For the text-containing cell, return its midpoint in [x, y] coordinate format. 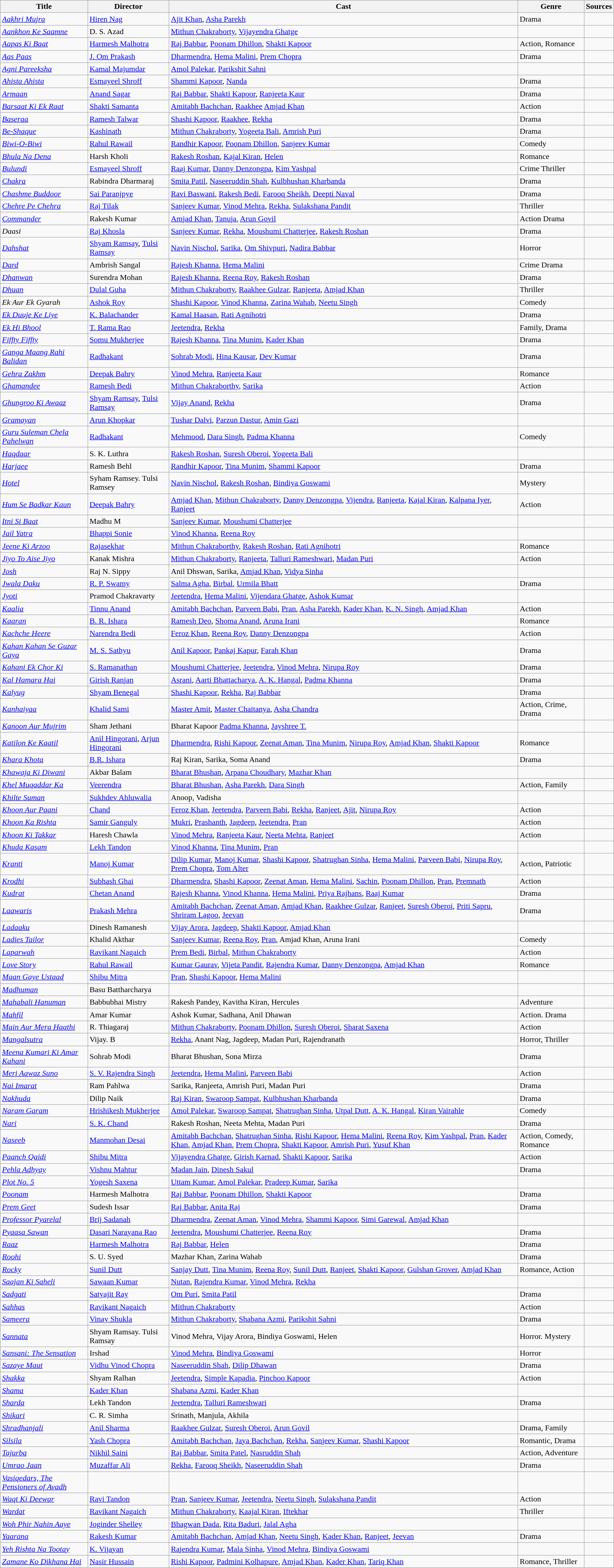
Ahista Ahista [44, 81]
Khalid Akthar [128, 940]
Chand [128, 810]
S. U. Syed [128, 1257]
Raakhee Gulzar, Suresh Oberoi, Arun Govil [343, 1428]
Dilip Kumar, Manoj Kumar, Shashi Kapoor, Shatrughan Sinha, Hema Malini, Parveen Babi, Nirupa Roy, Prem Chopra, Tom Alter [343, 864]
Mithun Chakraborty, Raakhee Gulzar, Ranjeeta, Amjad Khan [343, 290]
Ghamandee [44, 386]
Amol Palekar, Swaroop Sampat, Shatrughan Sinha, Utpal Dutt, A. K. Hangal, Kiran Vairahle [343, 1111]
Jeetendra, Rekha [343, 327]
Saajan Ki Saheli [44, 1282]
Kaaran [44, 621]
Ramesh Bedi [128, 386]
Ambrish Sangal [128, 265]
Rajesh Khanna, Reena Roy, Rakesh Roshan [343, 277]
Asrani, Aarti Bhattacharya, A. K. Hangal, Padma Khanna [343, 680]
Action, Crime, Drama [551, 709]
J. Om Prakash [128, 56]
Sohrab Modi [128, 1056]
Be-Shaque [44, 131]
M. S. Sathyu [128, 650]
Shikari [44, 1415]
Jail Yatra [44, 534]
Rekha, Anant Nag, Jagdeep, Madan Puri, Rajendranath [343, 1039]
Biwi-O-Biwi [44, 144]
Jeetendra, Talluri Rameshwari [343, 1403]
Raj Kiran, Swaroop Sampat, Kulbhushan Kharbanda [343, 1098]
Nasir Hussain [128, 1561]
Mahabali Hanuman [44, 1002]
Bhula Na Dena [44, 156]
Mystery [551, 483]
Kanhaiyaa [44, 709]
Dasari Narayana Rao [128, 1232]
Om Puri, Smita Patil [343, 1294]
Woh Phir Nahin Aaye [44, 1524]
Sukhdev Ahluwalia [128, 797]
Shammi Kapoor, Nanda [343, 81]
Prem Bedi, Birbal, Mithun Chakraborty [343, 952]
Sazaye Maut [44, 1365]
Madhu M [128, 521]
Dinesh Ramanesh [128, 927]
Crime Drama [551, 265]
Meena Kumari Ki Amar Kahani [44, 1056]
Dhanwan [44, 277]
Kaalia [44, 609]
Mukri, Prashanth, Jagdeep, Jeetendra, Pran [343, 822]
Amitabh Bachchan, Raakhee Amjad Khan [343, 106]
Moushumi Chatterjee, Jeetendra, Vinod Mehra, Nirupa Roy [343, 667]
Poonam [44, 1194]
Raj Babbar, Anita Raj [343, 1207]
Waqt Ki Deewar [44, 1499]
Haqdaar [44, 454]
Rocky [44, 1269]
Sohrab Modi, Hina Kausar, Dev Kumar [343, 357]
Kranti [44, 864]
Amitabh Bachchan, Zeenat Aman, Amjad Khan, Raakhee Gulzar, Ranjeet, Suresh Oberoi, Priti Sapru, Shriram Lagoo, Jeevan [343, 911]
Rakesh Roshan, Kajal Kiran, Helen [343, 156]
Sanjeev Kumar, Rekha, Moushumi Chatterjee, Rakesh Roshan [343, 231]
Akbar Balam [128, 772]
Amitabh Bachchan, Parveen Babi, Pran, Asha Parekh, Kader Khan, K. N. Singh, Amjad Khan [343, 609]
Aapas Ki Baat [44, 44]
Ramesh Behl [128, 466]
Mehmood, Dara Singh, Padma Khanna [343, 437]
Yash Chopra [128, 1440]
Dilip Naik [128, 1098]
Chetan Anand [128, 893]
Gehra Zakhm [44, 373]
Basu Battharcharya [128, 990]
Rishi Kapoor, Padmini Kolhapure, Amjad Khan, Kader Khan, Tariq Khan [343, 1561]
Sameera [44, 1319]
Raj N. Sippy [128, 571]
Meri Aawaz Suno [44, 1073]
Action Drama [551, 219]
Jeetendra, Simple Kapadia, Pinchoo Kapoor [343, 1378]
Ashok Roy [128, 302]
Nikhil Saini [128, 1453]
Amar Kumar [128, 1014]
Bulundi [44, 169]
Feroz Khan, Jeetendra, Parveen Babi, Rekha, Ranjeet, Ajit, Nirupa Roy [343, 810]
Sarika, Ranjeeta, Amrish Puri, Madan Puri [343, 1086]
Commander [44, 219]
Agni Pareeksha [44, 69]
Baseraa [44, 119]
Pran, Shashi Kapoor, Hema Malini [343, 977]
S. Ramanathan [128, 667]
Rakesh Roshan, Neeta Mehta, Madan Puri [343, 1123]
Mithun Chakraborty [343, 1307]
Anil Hingorani, Arjun Hingorani [128, 743]
Ram Pahlwa [128, 1086]
Gramayan [44, 420]
Jeetendra, Moushumi Chatterjee, Reena Roy [343, 1232]
Naram Garam [44, 1111]
Khara Khota [44, 760]
Mithun Chakraborty, Shabana Azmi, Parikshit Sahni [343, 1319]
Mithun Chakraborthy, Sarika [343, 386]
Raj Kiran, Sarika, Soma Anand [343, 760]
Nutan, Rajendra Kumar, Vinod Mehra, Rekha [343, 1282]
Dahshat [44, 248]
Mithun Chakraborty, Kaajal Kiran, Iftekhar [343, 1512]
Madhuman [44, 990]
Raj Babbar, Smita Patel, Nasruddin Shah [343, 1453]
Ravi Tandon [128, 1499]
Plot No. 5 [44, 1182]
Vasiqedars, The Pensioners of Avadh [44, 1482]
Sanjeev Kumar, Moushumi Chatterjee [343, 521]
Khuda Kasam [44, 847]
B. R. Ishara [128, 621]
Ek Aur Ek Gyarah [44, 302]
Adventure [551, 1002]
Raj Babbar, Helen [343, 1244]
Raaz [44, 1244]
Chehre Pe Chehra [44, 206]
Rekha, Farooq Sheikh, Naseeruddin Shah [343, 1465]
T. Rama Rao [128, 327]
Sannata [44, 1336]
Kalyug [44, 692]
C. R. Simha [128, 1415]
Nari [44, 1123]
Director [128, 7]
Sawaan Kumar [128, 1282]
Sanjay Dutt, Tina Munim, Reena Roy, Sunil Dutt, Ranjeet, Shakti Kapoor, Gulshan Grover, Amjad Khan [343, 1269]
Ajit Khan, Asha Parekh [343, 19]
Anand Sagar [128, 94]
Kamal Majumdar [128, 69]
K. Vijayan [128, 1549]
Mithun Chakraborty, Ranjeeta, Talluri Rameshwari, Madan Puri [343, 559]
Roohi [44, 1257]
Kal Hamara Hai [44, 680]
Prakash Mehra [128, 911]
Bharat Bhushan, Asha Parekh, Dara Singh [343, 785]
Rajesh Khanna, Tina Munim, Kader Khan [343, 340]
Subhash Ghai [128, 881]
Kanoon Aur Mujrim [44, 726]
Khilte Suman [44, 797]
Tajurba [44, 1453]
Manmohan Desai [128, 1140]
Shashi Kapoor, Raakhee, Rekha [343, 119]
Samir Ganguly [128, 822]
Khawaja Ki Diwani [44, 772]
Navin Nischol, Sarika, Om Shivpuri, Nadira Babbar [343, 248]
Rakesh Pandey, Kavitha Kiran, Hercules [343, 1002]
Action. Drama [551, 1014]
Vinod Mehra, Ranjeeta Kaur, Neeta Mehta, Ranjeet [343, 835]
Vinod Mehra, Ranjeeta Kaur [343, 373]
Hrishikesh Mukherjee [128, 1111]
Action, Romance [551, 44]
Bharat Kapoor Padma Khanna, Jayshree T. [343, 726]
Anil Dhswan, Sarika, Amjad Khan, Vidya Sinha [343, 571]
Josh [44, 571]
Joginder Shelley [128, 1524]
Vinod Mehra, Bindiya Goswami [343, 1353]
Brij Sadanah [128, 1219]
Somu Mukherjee [128, 340]
Bhappi Sonie [128, 534]
Randhir Kapoor, Poonam Dhillon, Sanjeev Kumar [343, 144]
Mahfil [44, 1014]
Pyaasa Sawan [44, 1232]
Zamane Ko Dikhana Hai [44, 1561]
Armaan [44, 94]
Jiyo To Aise Jiyo [44, 559]
Vijayendra Ghatge, Girish Karnad, Shakti Kapoor, Sarika [343, 1157]
Vijay. B [128, 1039]
Horror, Thriller [551, 1039]
Action, Family [551, 785]
Khalid Sami [128, 709]
Ladaaku [44, 927]
Yaarana [44, 1537]
Rakesh Roshan, Suresh Oberoi, Yogeeta Bali [343, 454]
B.R. Ishara [128, 760]
Shradhanjali [44, 1428]
Amjad Khan, Mithun Chakraborty, Danny Denzongpa, Vijendra, Ranjeeta, Kajal Kiran, Kalpana Iyer, Ranjeet [343, 504]
Mithun Chakraborty, Yogeeta Bali, Amrish Puri [343, 131]
Family, Drama [551, 327]
Prem Geet [44, 1207]
Daasi [44, 231]
D. S. Azad [128, 31]
Shyam Ramsay. Tulsi Ramsay [128, 1336]
Dharmendra, Zeenat Aman, Vinod Mehra, Shammi Kapoor, Simi Garewal, Amjad Khan [343, 1219]
Vinod Khanna, Reena Roy [343, 534]
Amitabh Bachchan, Amjad Khan, Neetu Singh, Kader Khan, Ranjeet, Jeevan [343, 1537]
Ladies Tailor [44, 940]
Dulal Guha [128, 290]
S. V. Rajendra Singh [128, 1073]
Harjaee [44, 466]
Shabana Azmi, Kader Khan [343, 1390]
Vijay Arora, Jagdeep, Shakti Kapoor, Amjad Khan [343, 927]
Vidhu Vinod Chopra [128, 1365]
Krodhi [44, 881]
Dhuan [44, 290]
Naseeruddin Shah, Dilip Dhawan [343, 1365]
Yeh Rishta Na Tootay [44, 1549]
Action, Adventure [551, 1453]
Rabindra Dharmaraj [128, 181]
Barsaat Ki Ek Raat [44, 106]
Jeene Ki Arzoo [44, 546]
Vinod Mehra, Vijay Arora, Bindiya Goswami, Helen [343, 1336]
Surendra Mohan [128, 277]
Shyam Benegal [128, 692]
Horror. Mystery [551, 1336]
Vishnu Mahtur [128, 1169]
Ek Hi Bhool [44, 327]
Sanjeev Kumar, Vinod Mehra, Rekha, Sulakshana Pandit [343, 206]
Ghungroo Ki Awaaz [44, 403]
Haresh Chawla [128, 835]
Sham Jethani [128, 726]
Harsh Kholi [128, 156]
Paanch Qaidi [44, 1157]
Srinath, Manjula, Akhila [343, 1415]
Ashok Kumar, Sadhana, Anil Dhawan [343, 1014]
Mazhar Khan, Zarina Wahab [343, 1257]
Yogesh Saxena [128, 1182]
Love Story [44, 965]
Romance, Action [551, 1269]
Maan Gaye Ustaad [44, 977]
Khoon Ki Takkar [44, 835]
Sources [599, 7]
Madan Jain, Dinesh Sakul [343, 1169]
Tushar Dalvi, Parzun Dastur, Amin Gazi [343, 420]
Navin Nischol, Rakesh Roshan, Bindiya Goswami [343, 483]
Syham Ramsey. Tulsi Ramsey [128, 483]
Sunil Dutt [128, 1269]
Anil Kapoor, Pankaj Kapur, Farah Khan [343, 650]
Nai Imarat [44, 1086]
Vinod Khanna, Tina Munim, Pran [343, 847]
Chashme Buddoor [44, 194]
Bharat Bhushan, Arpana Choudhary, Mazhar Khan [343, 772]
Ravi Baswani, Rakesh Bedi, Farooq Sheikh, Deepti Naval [343, 194]
Guru Suleman Chela Pahelwan [44, 437]
Shakka [44, 1378]
Amol Palekar, Parikshit Sahni [343, 69]
Veerendra [128, 785]
Mithun Chakraborty, Poonam Dhillon, Suresh Oberoi, Sharat Saxena [343, 1027]
K. Balachander [128, 315]
Manoj Kumar [128, 864]
Itni Si Baat [44, 521]
Aakhri Mujra [44, 19]
Title [44, 7]
Dharmendra, Hema Malini, Prem Chopra [343, 56]
Shashi Kapoor, Rekha, Raj Babbar [343, 692]
Ek Duuje Ke Liye [44, 315]
Mangalsutra [44, 1039]
Ganga Maang Rahi Balidan [44, 357]
Sharda [44, 1403]
Dard [44, 265]
Randhir Kapoor, Tina Munim, Shammi Kapoor [343, 466]
Dharmendra, Shashi Kapoor, Zeenat Aman, Hema Malini, Sachin, Poonam Dhillon, Pran, Premnath [343, 881]
Shashi Kapoor, Vinod Khanna, Zarina Wahab, Neetu Singh [343, 302]
Raj Babbar, Shakti Kapoor, Ranjeeta Kaur [343, 94]
Hum Se Badkar Kaun [44, 504]
Tinnu Anand [128, 609]
Hiren Nag [128, 19]
S. K. Luthra [128, 454]
Kumar Gaurav, Vijeta Pandit, Rajendra Kumar, Danny Denzongpa, Amjad Khan [343, 965]
Sai Paranjpye [128, 194]
Sanjeev Kumar, Reena Roy, Pran, Amjad Khan, Aruna Irani [343, 940]
Kudrat [44, 893]
Kanak Mishra [128, 559]
Feroz Khan, Reena Roy, Danny Denzongpa [343, 634]
Amitabh Bachchan, Jaya Bachchan, Rekha, Sanjeev Kumar, Shashi Kapoor [343, 1440]
Ramesh Talwar [128, 119]
Raj Khosla [128, 231]
Nakhuda [44, 1098]
Girish Ranjan [128, 680]
Kamal Haasan, Rati Agnihotri [343, 315]
Muzaffar Ali [128, 1465]
Romantic, Drama [551, 1440]
Action, Comedy, Romance [551, 1140]
Aankhon Ke Saamne [44, 31]
Smita Patil, Naseeruddin Shah, Kulbhushan Kharbanda [343, 181]
Crime Thriller [551, 169]
Wardat [44, 1512]
Pehla Adhyay [44, 1169]
Uttam Kumar, Amol Palekar, Pradeep Kumar, Sarika [343, 1182]
Kashinath [128, 131]
Khoon Aur Paani [44, 810]
Shyam Ralhan [128, 1378]
Dharmendra, Rishi Kapoor, Zeenat Aman, Tina Munim, Nirupa Roy, Amjad Khan, Shakti Kapoor [343, 743]
Narendra Bedi [128, 634]
Chakra [44, 181]
Katilon Ke Kaatil [44, 743]
Sansani: The Sensation [44, 1353]
Shama [44, 1390]
Master Amit, Master Chaitanya, Asha Chandra [343, 709]
Fiffty Fiffty [44, 340]
Hotel [44, 483]
Rajesh Khanna, Hema Malini [343, 265]
Shakti Samanta [128, 106]
Anil Sharma [128, 1428]
Sahhas [44, 1307]
Jeetendra, Hema Malini, Parveen Babi [343, 1073]
Kahan Kahan Se Guzar Gaya [44, 650]
Jeetendra, Hema Malini, Vijendara Ghatge, Ashok Kumar [343, 596]
Mithun Chakraborty, Vijayendra Ghatge [343, 31]
Sudesh Issar [128, 1207]
Mithun Chakraborthy, Rakesh Roshan, Rati Agnihotri [343, 546]
Vijay Anand, Rekha [343, 403]
Pramod Chakravarty [128, 596]
Arun Khopkar [128, 420]
R. Thiagaraj [128, 1027]
Irshad [128, 1353]
Romance, Thriller [551, 1561]
Kader Khan [128, 1390]
Genre [551, 7]
Rajendra Kumar, Mala Sinha, Vinod Mehra, Bindiya Goswami [343, 1549]
Khel Muqaddar Ka [44, 785]
Sadgati [44, 1294]
Pran, Sanjeev Kumar, Jeetendra, Neetu Singh, Sulakshana Pandit [343, 1499]
Bharat Bhushan, Sona Mirza [343, 1056]
Rajasekhar [128, 546]
Kachche Heere [44, 634]
Laawaris [44, 911]
Laparwah [44, 952]
Professor Pyarelal [44, 1219]
Silsila [44, 1440]
R. P. Swamy [128, 583]
Khoon Ka Rishta [44, 822]
Naseeb [44, 1140]
Rajesh Khanna, Vinod Khanna, Hema Malini, Priya Rajhans, Raaj Kumar [343, 893]
Salma Agha, Birbal, Urmila Bhatt [343, 583]
Satyajit Ray [128, 1294]
Cast [343, 7]
Raaj Kumar, Danny Denzongpa, Kim Yashpal [343, 169]
Babbubhai Mistry [128, 1002]
Kahani Ek Chor Ki [44, 667]
Jyoti [44, 596]
Raj Tilak [128, 206]
Drama, Family [551, 1428]
Anoop, Vadisha [343, 797]
Vinay Shukla [128, 1319]
S. K. Chand [128, 1123]
Umrao Jaan [44, 1465]
Main Aur Mera Haathi [44, 1027]
Jwala Daku [44, 583]
Aas Paas [44, 56]
Ramesh Deo, Shoma Anand, Aruna Irani [343, 621]
Action, Patriotic [551, 864]
Bhagwan Dada, Rita Baduri, Jalal Agha [343, 1524]
Amjad Khan, Tanuja, Arun Govil [343, 219]
